Find where the given text appears and provide that cell's center as (X, Y) coordinate. 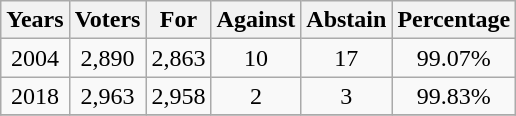
2 (256, 96)
Voters (108, 20)
For (178, 20)
2,958 (178, 96)
10 (256, 58)
2018 (35, 96)
2,963 (108, 96)
Years (35, 20)
99.07% (454, 58)
99.83% (454, 96)
2,890 (108, 58)
2004 (35, 58)
3 (346, 96)
Against (256, 20)
Abstain (346, 20)
2,863 (178, 58)
17 (346, 58)
Percentage (454, 20)
